Identify which cell holds the provided text, then report its [x, y] central coordinate. 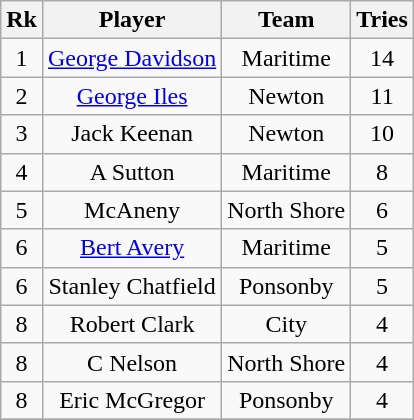
Bert Avery [132, 248]
George Iles [132, 96]
10 [382, 134]
14 [382, 58]
2 [22, 96]
Stanley Chatfield [132, 286]
A Sutton [132, 172]
Eric McGregor [132, 400]
Jack Keenan [132, 134]
11 [382, 96]
McAneny [132, 210]
3 [22, 134]
Rk [22, 20]
Player [132, 20]
Robert Clark [132, 324]
City [286, 324]
1 [22, 58]
George Davidson [132, 58]
Team [286, 20]
C Nelson [132, 362]
Tries [382, 20]
